From the cell containing the given text, extract its center point as [x, y] coordinate. 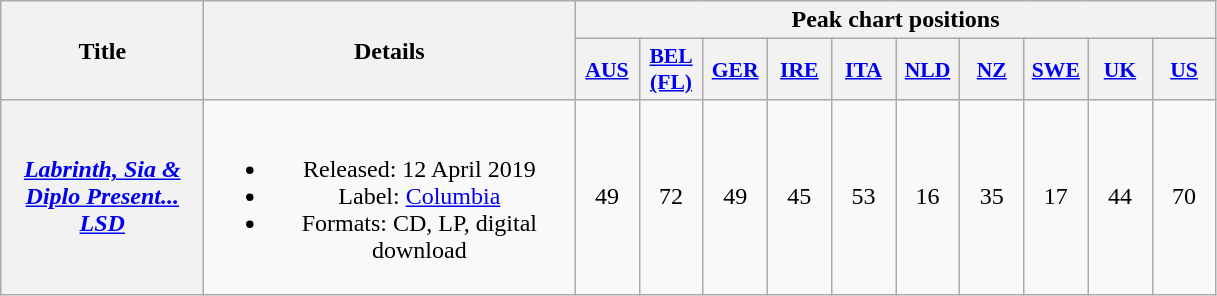
NZ [992, 70]
35 [992, 197]
Labrinth, Sia & Diplo Present... LSD [102, 197]
Details [390, 50]
45 [799, 197]
17 [1056, 197]
72 [671, 197]
AUS [607, 70]
SWE [1056, 70]
Title [102, 50]
70 [1184, 197]
16 [928, 197]
Peak chart positions [896, 20]
US [1184, 70]
GER [735, 70]
44 [1120, 197]
UK [1120, 70]
Released: 12 April 2019Label: ColumbiaFormats: CD, LP, digital download [390, 197]
53 [863, 197]
BEL(FL) [671, 70]
NLD [928, 70]
IRE [799, 70]
ITA [863, 70]
